Scan for the cell matching the given text and deliver its (X, Y) coordinate at center. 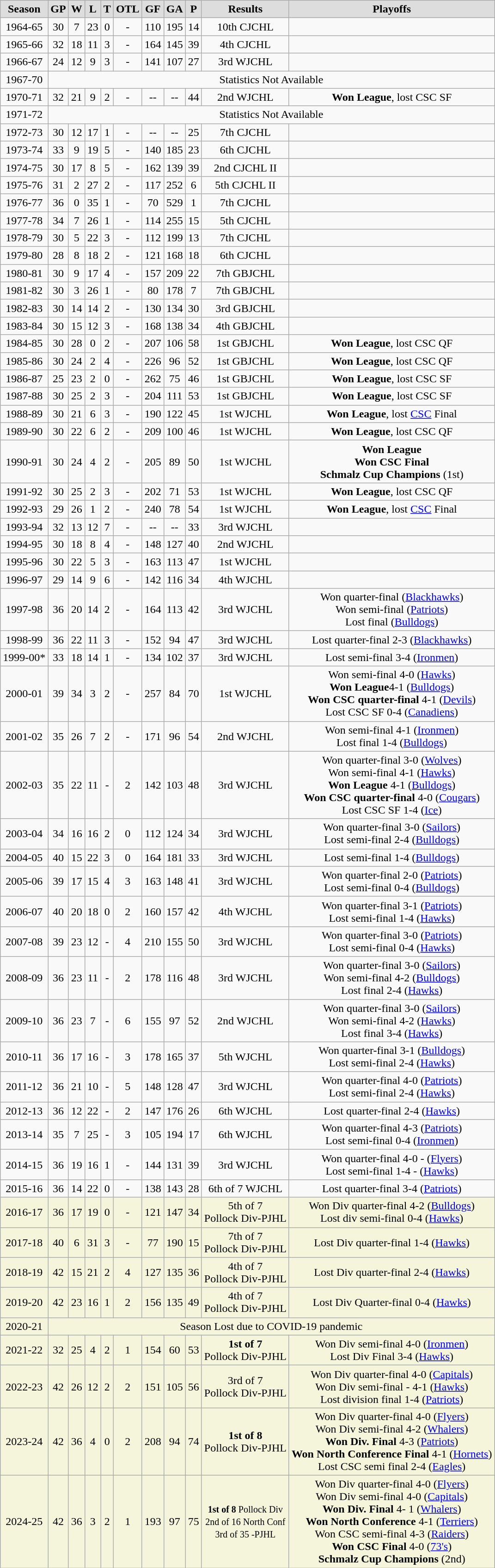
P (193, 9)
1981-82 (24, 291)
6th of 7 WJCHL (245, 1188)
Won quarter-final 3-1 (Patriots)Lost semi-final 1-4 (Hawks) (392, 912)
2021-22 (24, 1350)
226 (153, 361)
1977-78 (24, 220)
Won quarter-final 2-0 (Patriots)Lost semi-final 0-4 (Bulldogs) (392, 881)
1st of 8 Pollock Div2nd of 16 North Conf3rd of 35 -PJHL (245, 1521)
1990-91 (24, 461)
Won quarter-final 3-0 (Sailors)Won semi-final 4-2 (Hawks)Lost final 3-4 (Hawks) (392, 1021)
2004-05 (24, 857)
Won semi-final 4-0 (Hawks)Won League4-1 (Bulldogs)Won CSC quarter-final 4-1 (Devils)Lost CSC SF 0-4 (Canadiens) (392, 693)
Results (245, 9)
Won semi-final 4-1 (Ironmen)Lost final 1-4 (Bulldogs) (392, 736)
1983-84 (24, 326)
Lost quarter-final 3-4 (Patriots) (392, 1188)
2000-01 (24, 693)
60 (175, 1350)
Won quarter-final 3-1 (Bulldogs)Lost semi-final 2-4 (Hawks) (392, 1057)
10 (92, 1087)
1st of 8Pollock Div-PJHL (245, 1441)
205 (153, 461)
5th of 7Pollock Div-PJHL (245, 1212)
1989-90 (24, 431)
151 (153, 1386)
162 (153, 167)
10th CJCHL (245, 27)
2020-21 (24, 1326)
2013-14 (24, 1134)
1975-76 (24, 185)
1991-92 (24, 491)
2nd CJCHL II (245, 167)
2003-04 (24, 834)
2007-08 (24, 941)
Won Div quarter-final 4-2 (Bulldogs)Lost div semi-final 0-4 (Hawks) (392, 1212)
114 (153, 220)
156 (153, 1303)
Season (24, 9)
2009-10 (24, 1021)
171 (153, 736)
1985-86 (24, 361)
80 (153, 291)
1999-00* (24, 657)
W (77, 9)
2016-17 (24, 1212)
2014-15 (24, 1165)
194 (175, 1134)
110 (153, 27)
Season Lost due to COVID-19 pandemic (271, 1326)
262 (153, 379)
GP (58, 9)
2024-25 (24, 1521)
143 (175, 1188)
199 (175, 238)
2002-03 (24, 785)
176 (175, 1111)
Lost semi-final 3-4 (Ironmen) (392, 657)
2022-23 (24, 1386)
2001-02 (24, 736)
2011-12 (24, 1087)
77 (153, 1243)
140 (153, 150)
1994-95 (24, 545)
56 (193, 1386)
5th WJCHL (245, 1057)
117 (153, 185)
41 (193, 881)
49 (193, 1303)
T (107, 9)
145 (175, 44)
L (92, 9)
2018-19 (24, 1272)
Won Div quarter-final 4-0 (Capitals)Won Div semi-final - 4-1 (Hawks)Lost division final 1-4 (Patriots) (392, 1386)
7th of 7Pollock Div-PJHL (245, 1243)
107 (175, 62)
1978-79 (24, 238)
1967-70 (24, 80)
181 (175, 857)
257 (153, 693)
3rd GBJCHL (245, 308)
71 (175, 491)
160 (153, 912)
128 (175, 1087)
141 (153, 62)
1980-81 (24, 273)
Won quarter-final 3-0 (Sailors)Won semi-final 4-2 (Bulldogs)Lost final 2-4 (Hawks) (392, 978)
1973-74 (24, 150)
Won LeagueWon CSC Final Schmalz Cup Champions (1st) (392, 461)
1974-75 (24, 167)
1st of 7Pollock Div-PJHL (245, 1350)
185 (175, 150)
Lost Div quarter-final 1-4 (Hawks) (392, 1243)
1987-88 (24, 396)
204 (153, 396)
2019-20 (24, 1303)
1986-87 (24, 379)
3rd of 7Pollock Div-PJHL (245, 1386)
240 (153, 509)
165 (175, 1057)
84 (175, 693)
44 (193, 97)
2012-13 (24, 1111)
139 (175, 167)
Won quarter-final 4-3 (Patriots)Lost semi-final 0-4 (Ironmen) (392, 1134)
144 (153, 1165)
4th CJCHL (245, 44)
1982-83 (24, 308)
1971-72 (24, 115)
45 (193, 414)
1965-66 (24, 44)
193 (153, 1521)
210 (153, 941)
103 (175, 785)
1976-77 (24, 202)
1964-65 (24, 27)
Won quarter-final 4-0 (Patriots)Lost semi-final 2-4 (Hawks) (392, 1087)
Lost Div Quarter-final 0-4 (Hawks) (392, 1303)
Won quarter-final (Blackhawks)Won semi-final (Patriots)Lost final (Bulldogs) (392, 610)
124 (175, 834)
1972-73 (24, 132)
Won Div semi-final 4-0 (Ironmen)Lost Div Final 3-4 (Hawks) (392, 1350)
100 (175, 431)
202 (153, 491)
154 (153, 1350)
5th CJCHL II (245, 185)
207 (153, 343)
1993-94 (24, 527)
1984-85 (24, 343)
106 (175, 343)
Lost quarter-final 2-4 (Hawks) (392, 1111)
102 (175, 657)
255 (175, 220)
2023-24 (24, 1441)
2010-11 (24, 1057)
GA (175, 9)
Lost semi-final 1-4 (Bulldogs) (392, 857)
1998-99 (24, 640)
Won quarter-final 3-0 (Wolves)Won semi-final 4-1 (Hawks)Won League 4-1 (Bulldogs)Won CSC quarter-final 4-0 (Cougars)Lost CSC SF 1-4 (Ice) (392, 785)
131 (175, 1165)
74 (193, 1441)
58 (193, 343)
1970-71 (24, 97)
89 (175, 461)
1988-89 (24, 414)
1966-67 (24, 62)
152 (153, 640)
1997-98 (24, 610)
529 (175, 202)
Won quarter-final 3-0 (Sailors)Lost semi-final 2-4 (Bulldogs) (392, 834)
Won quarter-final 3-0 (Patriots)Lost semi-final 0-4 (Hawks) (392, 941)
Playoffs (392, 9)
5th CJCHL (245, 220)
252 (175, 185)
Lost quarter-final 2-3 (Blackhawks) (392, 640)
111 (175, 396)
1992-93 (24, 509)
Won quarter-final 4-0 - (Flyers)Lost semi-final 1-4 - (Hawks) (392, 1165)
1995-96 (24, 562)
1979-80 (24, 256)
208 (153, 1441)
2005-06 (24, 881)
122 (175, 414)
OTL (128, 9)
2017-18 (24, 1243)
GF (153, 9)
195 (175, 27)
2015-16 (24, 1188)
4th GBJCHL (245, 326)
78 (175, 509)
2006-07 (24, 912)
1996-97 (24, 580)
130 (153, 308)
2008-09 (24, 978)
Lost Div quarter-final 2-4 (Hawks) (392, 1272)
